Extract the (X, Y) coordinate from the center of the cell holding the provided text.  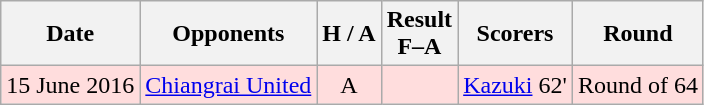
Kazuki 62' (516, 85)
H / A (349, 34)
Round (638, 34)
A (349, 85)
Round of 64 (638, 85)
Chiangrai United (228, 85)
Date (70, 34)
ResultF–A (419, 34)
Opponents (228, 34)
15 June 2016 (70, 85)
Scorers (516, 34)
